Search for the cell housing the specified text and yield its (X, Y) center coordinate. 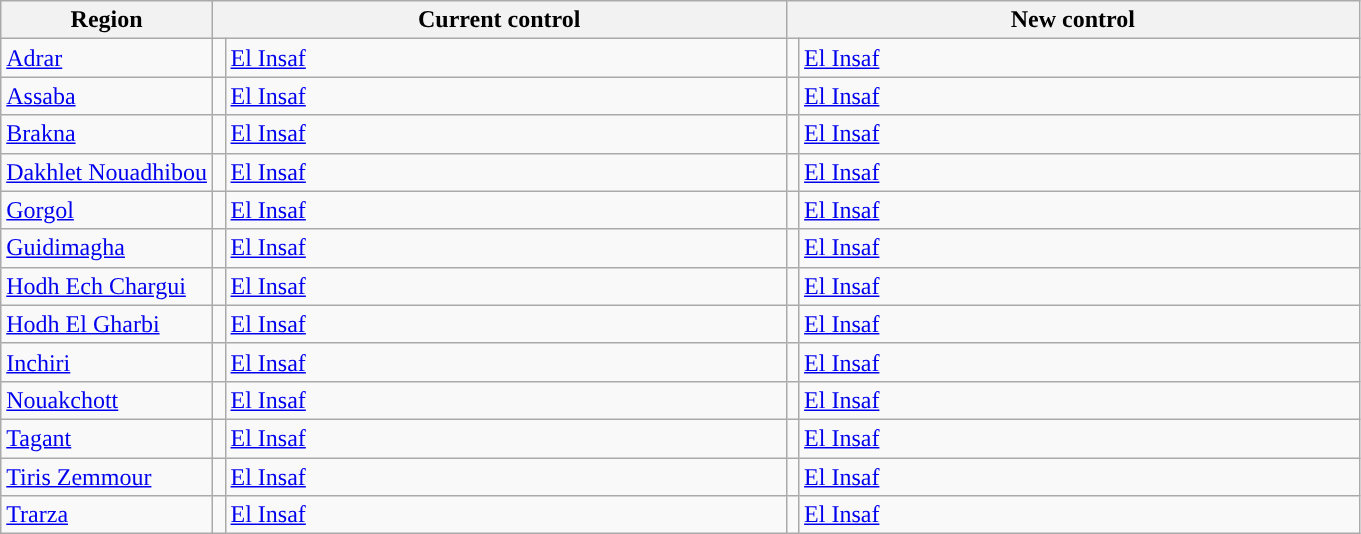
Trarza (107, 515)
Tiris Zemmour (107, 477)
Gorgol (107, 210)
Inchiri (107, 362)
Assaba (107, 96)
Current control (499, 20)
Tagant (107, 438)
New control (1073, 20)
Adrar (107, 58)
Brakna (107, 134)
Nouakchott (107, 400)
Dakhlet Nouadhibou (107, 172)
Hodh El Gharbi (107, 324)
Region (107, 20)
Hodh Ech Chargui (107, 286)
Guidimagha (107, 248)
